Capture the cell that displays the provided text and extract its [X, Y] central coordinate. 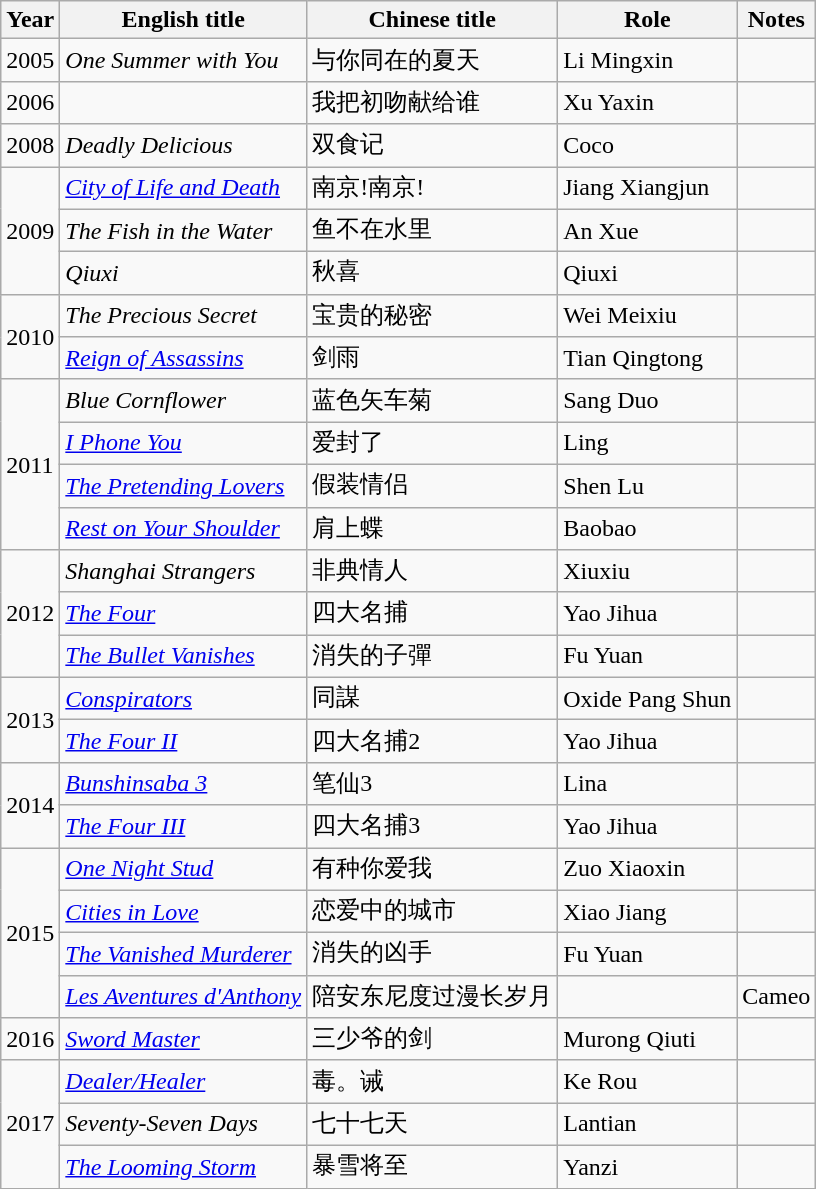
三少爷的剑 [432, 1040]
City of Life and Death [184, 188]
The Vanished Murderer [184, 954]
Sword Master [184, 1040]
The Fish in the Water [184, 230]
四大名捕2 [432, 742]
Les Aventures d'Anthony [184, 996]
Baobao [648, 528]
Coco [648, 146]
Blue Cornflower [184, 400]
2010 [30, 336]
One Summer with You [184, 60]
有种你爱我 [432, 870]
四大名捕3 [432, 826]
我把初吻献给谁 [432, 102]
Xiuxiu [648, 572]
与你同在的夏天 [432, 60]
非典情人 [432, 572]
Year [30, 20]
Conspirators [184, 698]
Wei Meixiu [648, 316]
Zuo Xiaoxin [648, 870]
Chinese title [432, 20]
One Night Stud [184, 870]
Shen Lu [648, 486]
Xiao Jiang [648, 912]
Ke Rou [648, 1082]
Notes [776, 20]
English title [184, 20]
2017 [30, 1124]
2008 [30, 146]
2012 [30, 614]
七十七天 [432, 1124]
Role [648, 20]
四大名捕 [432, 614]
Murong Qiuti [648, 1040]
2005 [30, 60]
消失的子彈 [432, 656]
消失的凶手 [432, 954]
Oxide Pang Shun [648, 698]
秋喜 [432, 274]
2016 [30, 1040]
Cameo [776, 996]
恋爱中的城市 [432, 912]
2009 [30, 230]
2006 [30, 102]
Ling [648, 444]
2015 [30, 933]
Rest on Your Shoulder [184, 528]
鱼不在水里 [432, 230]
Cities in Love [184, 912]
Jiang Xiangjun [648, 188]
爱封了 [432, 444]
宝贵的秘密 [432, 316]
The Looming Storm [184, 1166]
2011 [30, 464]
The Four [184, 614]
The Precious Secret [184, 316]
南京!南京! [432, 188]
双食记 [432, 146]
Seventy-Seven Days [184, 1124]
2013 [30, 720]
毒。诫 [432, 1082]
The Four II [184, 742]
The Bullet Vanishes [184, 656]
The Pretending Lovers [184, 486]
Tian Qingtong [648, 358]
暴雪将至 [432, 1166]
Yanzi [648, 1166]
Sang Duo [648, 400]
Shanghai Strangers [184, 572]
假装情侣 [432, 486]
笔仙3 [432, 784]
2014 [30, 804]
I Phone You [184, 444]
剑雨 [432, 358]
陪安东尼度过漫长岁月 [432, 996]
同謀 [432, 698]
Li Mingxin [648, 60]
Dealer/Healer [184, 1082]
Deadly Delicious [184, 146]
Xu Yaxin [648, 102]
Lina [648, 784]
蓝色矢车菊 [432, 400]
An Xue [648, 230]
Reign of Assassins [184, 358]
Lantian [648, 1124]
Bunshinsaba 3 [184, 784]
The Four III [184, 826]
肩上蝶 [432, 528]
